Determine the [x, y] coordinate at the center of the cell enclosing the given text.  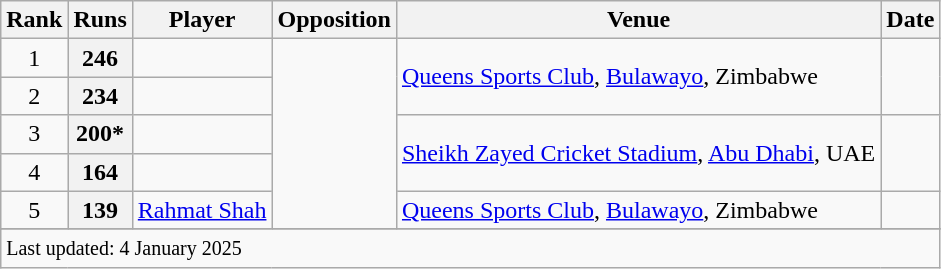
Rank [34, 20]
246 [100, 58]
Rahmat Shah [202, 210]
Date [910, 20]
234 [100, 96]
Last updated: 4 January 2025 [470, 248]
164 [100, 172]
Player [202, 20]
5 [34, 210]
3 [34, 134]
200* [100, 134]
139 [100, 210]
4 [34, 172]
Opposition [334, 20]
Venue [638, 20]
Runs [100, 20]
Sheikh Zayed Cricket Stadium, Abu Dhabi, UAE [638, 153]
1 [34, 58]
2 [34, 96]
